From the cell containing the given text, extract its center point as (X, Y) coordinate. 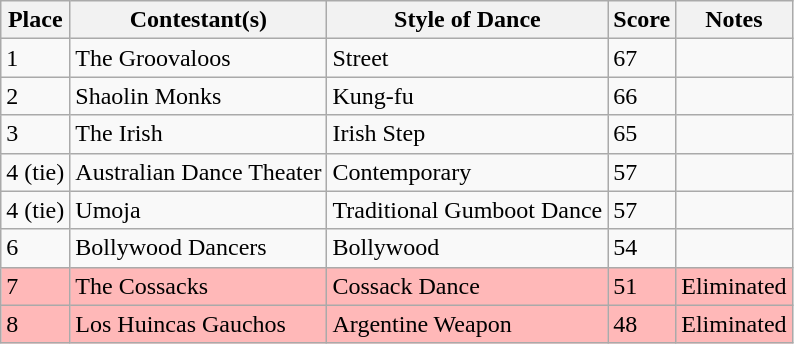
7 (36, 286)
The Irish (198, 134)
Street (468, 58)
Score (642, 20)
Bollywood (468, 248)
65 (642, 134)
51 (642, 286)
Contestant(s) (198, 20)
Shaolin Monks (198, 96)
3 (36, 134)
67 (642, 58)
Notes (734, 20)
8 (36, 324)
54 (642, 248)
Style of Dance (468, 20)
Australian Dance Theater (198, 172)
48 (642, 324)
Irish Step (468, 134)
Traditional Gumboot Dance (468, 210)
6 (36, 248)
Place (36, 20)
1 (36, 58)
The Groovaloos (198, 58)
Cossack Dance (468, 286)
Kung-fu (468, 96)
Argentine Weapon (468, 324)
Contemporary (468, 172)
Bollywood Dancers (198, 248)
Umoja (198, 210)
66 (642, 96)
2 (36, 96)
The Cossacks (198, 286)
Los Huincas Gauchos (198, 324)
